Return the (X, Y) coordinate for the center point of the cell that contains the specified text.  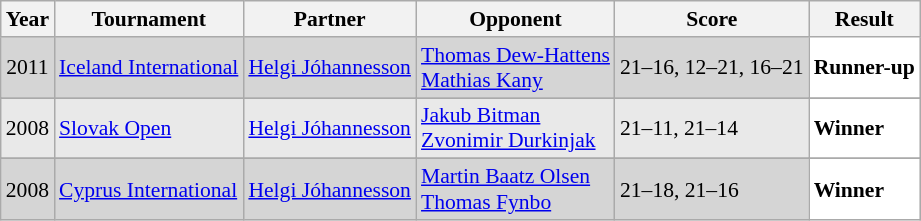
Result (864, 19)
2011 (28, 68)
Martin Baatz Olsen Thomas Fynbo (516, 190)
Score (712, 19)
Slovak Open (148, 128)
Runner-up (864, 68)
Iceland International (148, 68)
21–11, 21–14 (712, 128)
Year (28, 19)
Tournament (148, 19)
21–16, 12–21, 16–21 (712, 68)
Jakub Bitman Zvonimir Durkinjak (516, 128)
Opponent (516, 19)
Thomas Dew-Hattens Mathias Kany (516, 68)
Cyprus International (148, 190)
21–18, 21–16 (712, 190)
Partner (330, 19)
